Extract the [X, Y] coordinate from the center of the cell holding the provided text.  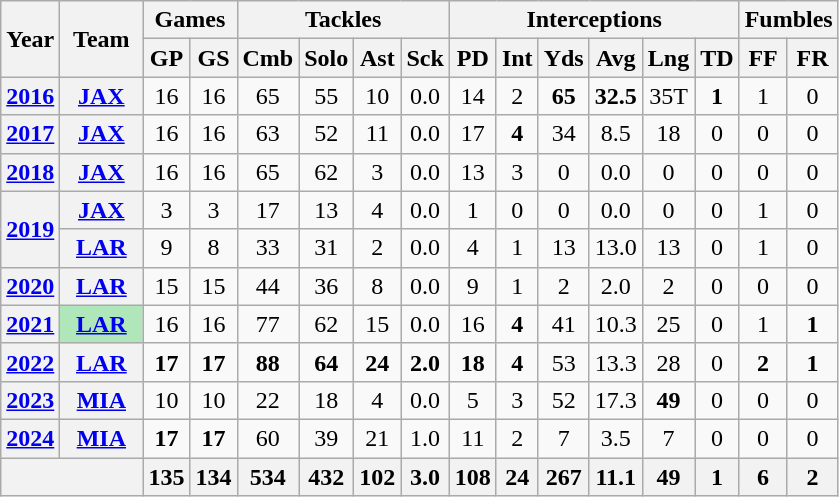
Sck [425, 58]
GP [166, 58]
FF [763, 58]
135 [166, 477]
Cmb [268, 58]
Avg [616, 58]
Games [190, 20]
53 [564, 362]
134 [214, 477]
2019 [30, 229]
60 [268, 438]
2016 [30, 96]
432 [326, 477]
6 [763, 477]
2020 [30, 286]
Solo [326, 58]
14 [472, 96]
13.3 [616, 362]
13.0 [616, 248]
2022 [30, 362]
44 [268, 286]
33 [268, 248]
2024 [30, 438]
22 [268, 400]
Int [517, 58]
8.5 [616, 134]
32.5 [616, 96]
77 [268, 324]
GS [214, 58]
2017 [30, 134]
Ast [378, 58]
55 [326, 96]
3.5 [616, 438]
Fumbles [788, 20]
267 [564, 477]
5 [472, 400]
534 [268, 477]
Yds [564, 58]
1.0 [425, 438]
35T [668, 96]
31 [326, 248]
Lng [668, 58]
Tackles [343, 20]
108 [472, 477]
39 [326, 438]
Interceptions [594, 20]
64 [326, 362]
88 [268, 362]
2018 [30, 172]
2023 [30, 400]
25 [668, 324]
63 [268, 134]
17.3 [616, 400]
36 [326, 286]
FR [812, 58]
2021 [30, 324]
41 [564, 324]
TD [717, 58]
34 [564, 134]
11.1 [616, 477]
28 [668, 362]
Team [102, 39]
Year [30, 39]
10.3 [616, 324]
102 [378, 477]
3.0 [425, 477]
21 [378, 438]
PD [472, 58]
